Locate the cell with the specified text and output its (X, Y) center coordinate. 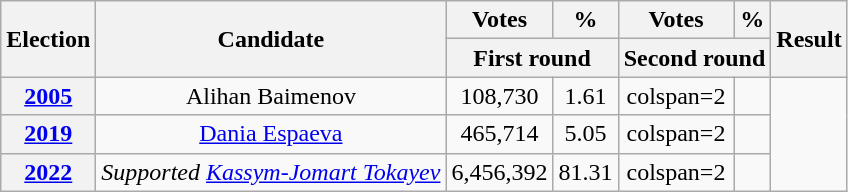
Election (48, 39)
Result (809, 39)
108,730 (500, 96)
Supported Kassym-Jomart Tokayev (271, 172)
6,456,392 (500, 172)
2022 (48, 172)
2019 (48, 134)
Alihan Baimenov (271, 96)
Second round (694, 58)
81.31 (586, 172)
5.05 (586, 134)
1.61 (586, 96)
465,714 (500, 134)
Candidate (271, 39)
2005 (48, 96)
First round (532, 58)
Dania Espaeva (271, 134)
